Search for the cell housing the specified text and yield its [x, y] center coordinate. 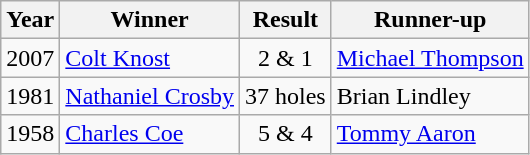
Michael Thompson [430, 58]
2 & 1 [286, 58]
Result [286, 20]
Nathaniel Crosby [150, 96]
5 & 4 [286, 134]
Tommy Aaron [430, 134]
1981 [30, 96]
37 holes [286, 96]
2007 [30, 58]
Runner-up [430, 20]
Brian Lindley [430, 96]
Charles Coe [150, 134]
Year [30, 20]
Colt Knost [150, 58]
Winner [150, 20]
1958 [30, 134]
